Locate the cell with the specified text and output its [X, Y] center coordinate. 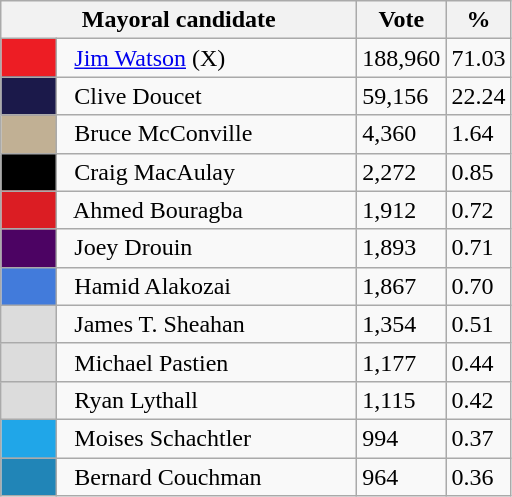
0.51 [478, 324]
1,893 [402, 248]
22.24 [478, 96]
Bruce McConville [207, 134]
0.36 [478, 477]
0.37 [478, 438]
Hamid Alakozai [207, 286]
0.42 [478, 400]
2,272 [402, 172]
0.44 [478, 362]
1,115 [402, 400]
71.03 [478, 58]
4,360 [402, 134]
Jim Watson (X) [207, 58]
James T. Sheahan [207, 324]
1,177 [402, 362]
1.64 [478, 134]
Vote [402, 20]
1,354 [402, 324]
994 [402, 438]
Mayoral candidate [179, 20]
0.85 [478, 172]
0.70 [478, 286]
Joey Drouin [207, 248]
Craig MacAulay [207, 172]
Ryan Lythall [207, 400]
Michael Pastien [207, 362]
59,156 [402, 96]
Clive Doucet [207, 96]
1,912 [402, 210]
Ahmed Bouragba [207, 210]
0.71 [478, 248]
964 [402, 477]
Moises Schachtler [207, 438]
% [478, 20]
188,960 [402, 58]
Bernard Couchman [207, 477]
0.72 [478, 210]
1,867 [402, 286]
